Provide the [X, Y] coordinate of the cell's center where the given text is located.  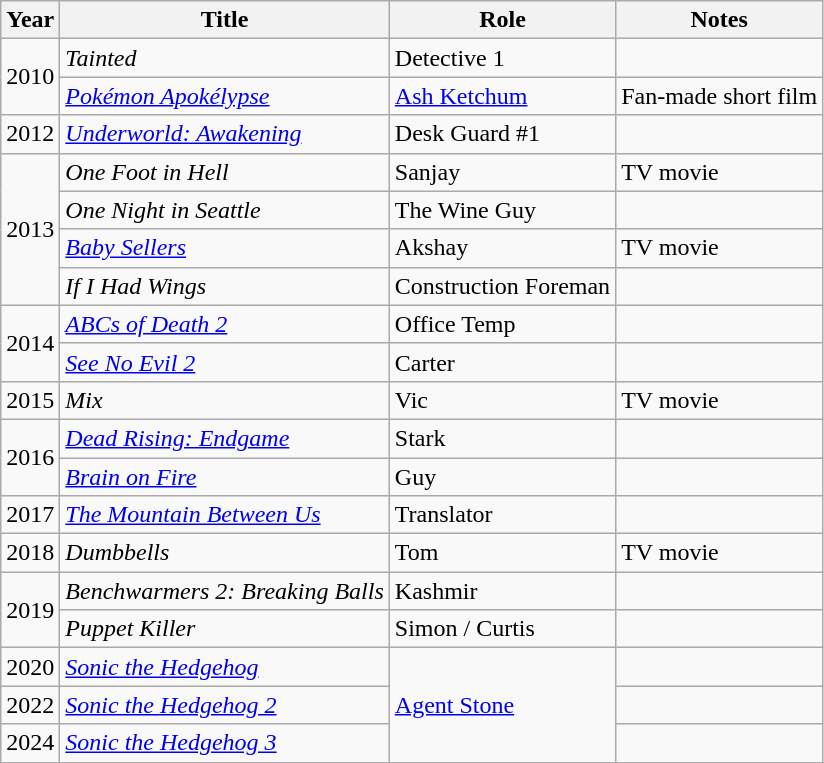
Sonic the Hedgehog 3 [224, 743]
Baby Sellers [224, 248]
2018 [30, 553]
One Night in Seattle [224, 210]
ABCs of Death 2 [224, 324]
Dead Rising: Endgame [224, 438]
Translator [502, 515]
Sonic the Hedgehog [224, 667]
Notes [720, 20]
2012 [30, 134]
Sonic the Hedgehog 2 [224, 705]
Year [30, 20]
Vic [502, 400]
Stark [502, 438]
Role [502, 20]
Puppet Killer [224, 629]
Sanjay [502, 172]
2013 [30, 229]
Office Temp [502, 324]
Simon / Curtis [502, 629]
Kashmir [502, 591]
2024 [30, 743]
2015 [30, 400]
2019 [30, 610]
2022 [30, 705]
Tainted [224, 58]
One Foot in Hell [224, 172]
Agent Stone [502, 705]
Carter [502, 362]
2020 [30, 667]
Akshay [502, 248]
Underworld: Awakening [224, 134]
2010 [30, 77]
Fan-made short film [720, 96]
2016 [30, 457]
Mix [224, 400]
Ash Ketchum [502, 96]
Tom [502, 553]
Benchwarmers 2: Breaking Balls [224, 591]
Guy [502, 477]
Desk Guard #1 [502, 134]
2017 [30, 515]
Pokémon Apokélypse [224, 96]
If I Had Wings [224, 286]
Title [224, 20]
Detective 1 [502, 58]
See No Evil 2 [224, 362]
Brain on Fire [224, 477]
Construction Foreman [502, 286]
The Wine Guy [502, 210]
2014 [30, 343]
The Mountain Between Us [224, 515]
Dumbbells [224, 553]
